Search for the cell housing the specified text and yield its [x, y] center coordinate. 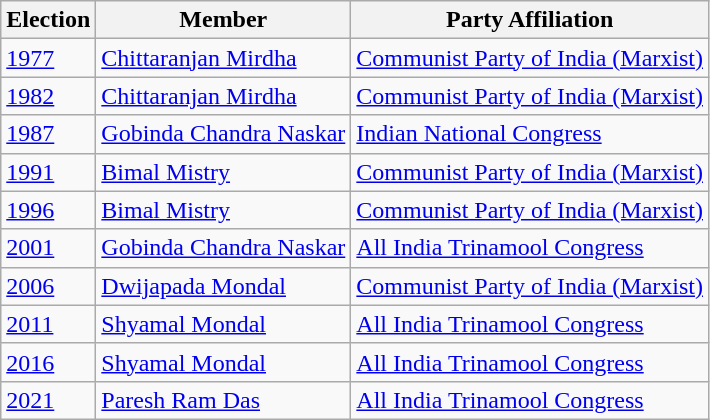
1987 [48, 134]
1977 [48, 58]
Indian National Congress [530, 134]
Party Affiliation [530, 20]
2001 [48, 248]
1991 [48, 172]
2011 [48, 324]
2016 [48, 362]
1996 [48, 210]
Paresh Ram Das [224, 400]
2006 [48, 286]
1982 [48, 96]
Election [48, 20]
Member [224, 20]
2021 [48, 400]
Dwijapada Mondal [224, 286]
